Scan for the cell matching the given text and deliver its [X, Y] coordinate at center. 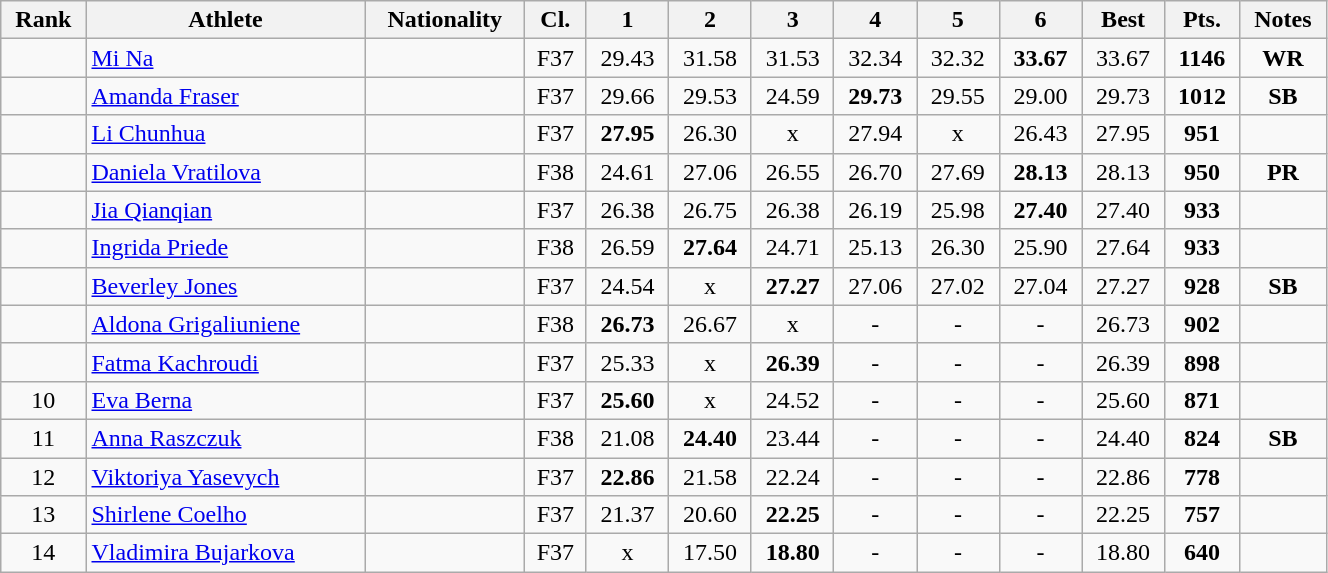
27.04 [1040, 286]
12 [44, 477]
4 [876, 20]
27.69 [958, 172]
Eva Berna [226, 400]
26.70 [876, 172]
1 [628, 20]
Nationality [445, 20]
Jia Qianqian [226, 210]
871 [1202, 400]
26.75 [710, 210]
25.90 [1040, 248]
PR [1282, 172]
824 [1202, 438]
29.00 [1040, 96]
2 [710, 20]
25.13 [876, 248]
928 [1202, 286]
640 [1202, 553]
27.94 [876, 134]
10 [44, 400]
3 [792, 20]
Vladimira Bujarkova [226, 553]
32.34 [876, 58]
1146 [1202, 58]
24.52 [792, 400]
951 [1202, 134]
Aldona Grigaliuniene [226, 324]
778 [1202, 477]
Amanda Fraser [226, 96]
WR [1282, 58]
20.60 [710, 515]
31.58 [710, 58]
Ingrida Priede [226, 248]
Mi Na [226, 58]
26.43 [1040, 134]
Li Chunhua [226, 134]
26.59 [628, 248]
25.98 [958, 210]
29.43 [628, 58]
24.71 [792, 248]
32.32 [958, 58]
Athlete [226, 20]
757 [1202, 515]
Pts. [1202, 20]
Beverley Jones [226, 286]
13 [44, 515]
Cl. [556, 20]
27.02 [958, 286]
22.24 [792, 477]
24.59 [792, 96]
26.67 [710, 324]
23.44 [792, 438]
14 [44, 553]
29.66 [628, 96]
17.50 [710, 553]
Shirlene Coelho [226, 515]
24.61 [628, 172]
26.55 [792, 172]
21.37 [628, 515]
25.33 [628, 362]
26.19 [876, 210]
29.55 [958, 96]
Daniela Vratilova [226, 172]
24.54 [628, 286]
6 [1040, 20]
Best [1124, 20]
950 [1202, 172]
31.53 [792, 58]
1012 [1202, 96]
898 [1202, 362]
Rank [44, 20]
21.58 [710, 477]
902 [1202, 324]
Notes [1282, 20]
Anna Raszczuk [226, 438]
11 [44, 438]
21.08 [628, 438]
Viktoriya Yasevych [226, 477]
29.53 [710, 96]
Fatma Kachroudi [226, 362]
5 [958, 20]
